Output the (X, Y) coordinate of the center of the cell containing the given text.  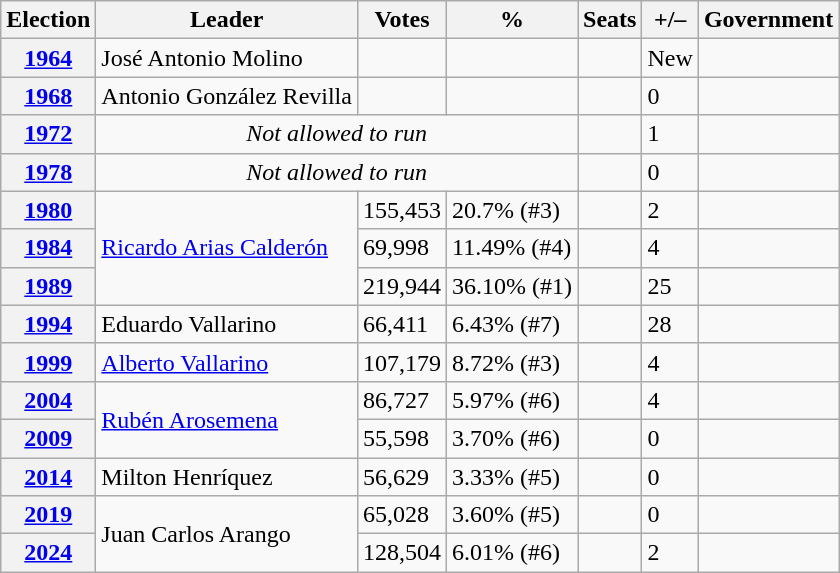
3.33% (#5) (512, 477)
8.72% (#3) (512, 362)
55,598 (402, 438)
2004 (48, 400)
Leader (227, 20)
11.49% (#4) (512, 248)
Antonio González Revilla (227, 96)
Seats (610, 20)
6.43% (#7) (512, 324)
65,028 (402, 515)
219,944 (402, 286)
36.10% (#1) (512, 286)
1984 (48, 248)
155,453 (402, 210)
25 (670, 286)
2024 (48, 553)
2014 (48, 477)
56,629 (402, 477)
20.7% (#3) (512, 210)
Milton Henríquez (227, 477)
1968 (48, 96)
5.97% (#6) (512, 400)
3.60% (#5) (512, 515)
6.01% (#6) (512, 553)
1994 (48, 324)
Rubén Arosemena (227, 419)
1 (670, 134)
Election (48, 20)
1978 (48, 172)
Alberto Vallarino (227, 362)
1999 (48, 362)
107,179 (402, 362)
2019 (48, 515)
28 (670, 324)
José Antonio Molino (227, 58)
+/– (670, 20)
1980 (48, 210)
Eduardo Vallarino (227, 324)
% (512, 20)
Government (768, 20)
86,727 (402, 400)
1989 (48, 286)
New (670, 58)
Votes (402, 20)
3.70% (#6) (512, 438)
128,504 (402, 553)
Juan Carlos Arango (227, 534)
2009 (48, 438)
Ricardo Arias Calderón (227, 248)
66,411 (402, 324)
69,998 (402, 248)
1964 (48, 58)
1972 (48, 134)
